Pinpoint the cell where the given text exists, returning its [X, Y] midpoint coordinate. 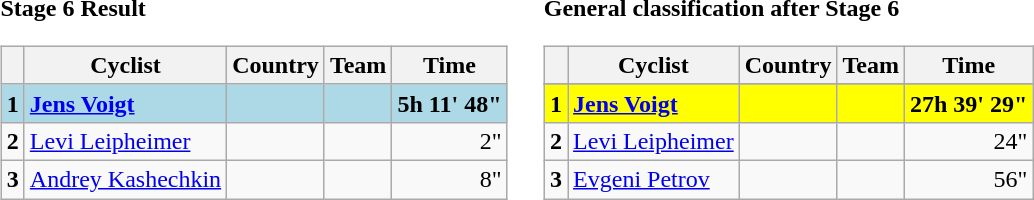
Evgeni Petrov [654, 179]
2" [450, 141]
56" [968, 179]
27h 39' 29" [968, 103]
8" [450, 179]
5h 11' 48" [450, 103]
24" [968, 141]
Andrey Kashechkin [125, 179]
